Provide the (X, Y) coordinate of the cell's center where the given text is located.  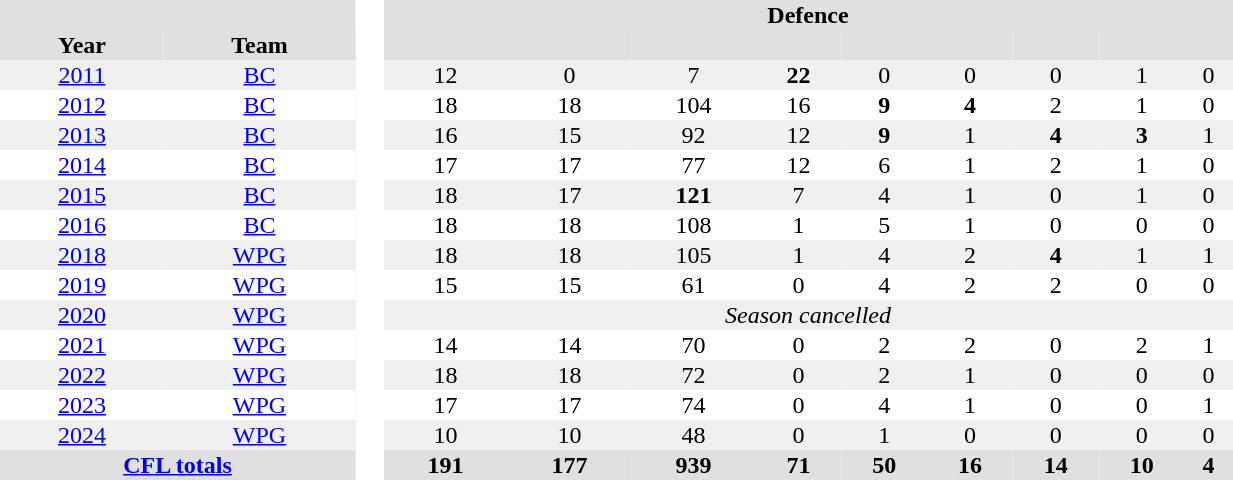
2019 (82, 285)
2011 (82, 75)
6 (884, 165)
3 (1142, 135)
74 (694, 405)
105 (694, 255)
48 (694, 435)
191 (446, 465)
22 (798, 75)
2012 (82, 105)
2020 (82, 315)
Defence (808, 15)
70 (694, 345)
61 (694, 285)
108 (694, 225)
2023 (82, 405)
177 (570, 465)
2014 (82, 165)
CFL totals (178, 465)
Year (82, 45)
2016 (82, 225)
2018 (82, 255)
5 (884, 225)
939 (694, 465)
2015 (82, 195)
Team (260, 45)
77 (694, 165)
92 (694, 135)
72 (694, 375)
121 (694, 195)
71 (798, 465)
50 (884, 465)
2021 (82, 345)
2024 (82, 435)
Season cancelled (808, 315)
2013 (82, 135)
2022 (82, 375)
104 (694, 105)
